Output the [X, Y] coordinate of the center of the cell containing the given text.  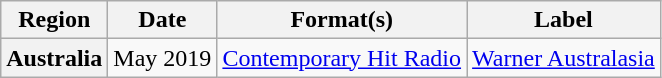
May 2019 [162, 58]
Contemporary Hit Radio [342, 58]
Label [564, 20]
Warner Australasia [564, 58]
Region [54, 20]
Australia [54, 58]
Format(s) [342, 20]
Date [162, 20]
